Return (X, Y) of the center of cell containing provided text 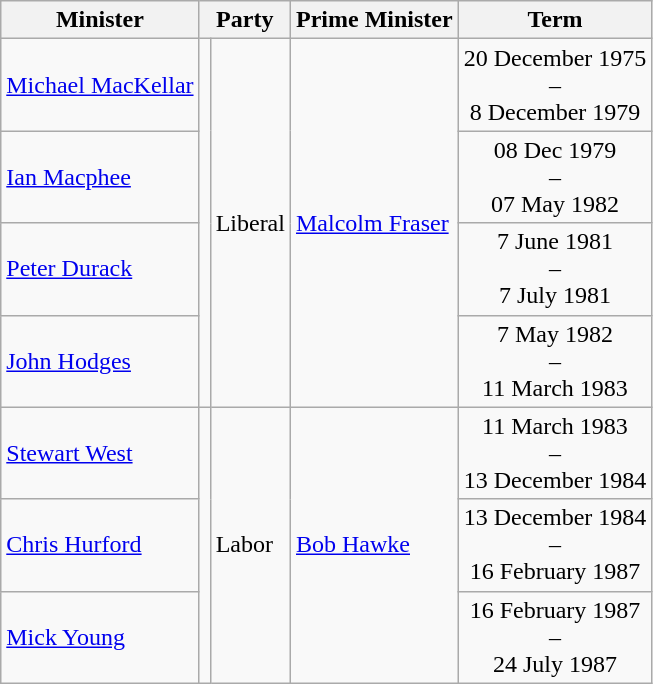
Term (555, 20)
11 March 1983–13 December 1984 (555, 453)
7 June 1981–7 July 1981 (555, 269)
Mick Young (100, 637)
Labor (250, 545)
Ian Macphee (100, 177)
Peter Durack (100, 269)
20 December 1975–8 December 1979 (555, 85)
Michael MacKellar (100, 85)
Malcolm Fraser (374, 223)
Chris Hurford (100, 545)
Prime Minister (374, 20)
7 May 1982–11 March 1983 (555, 361)
Stewart West (100, 453)
16 February 1987–24 July 1987 (555, 637)
Liberal (250, 223)
13 December 1984–16 February 1987 (555, 545)
Party (244, 20)
Bob Hawke (374, 545)
Minister (100, 20)
John Hodges (100, 361)
08 Dec 1979–07 May 1982 (555, 177)
